Find where the given text appears and provide that cell's center as [x, y] coordinate. 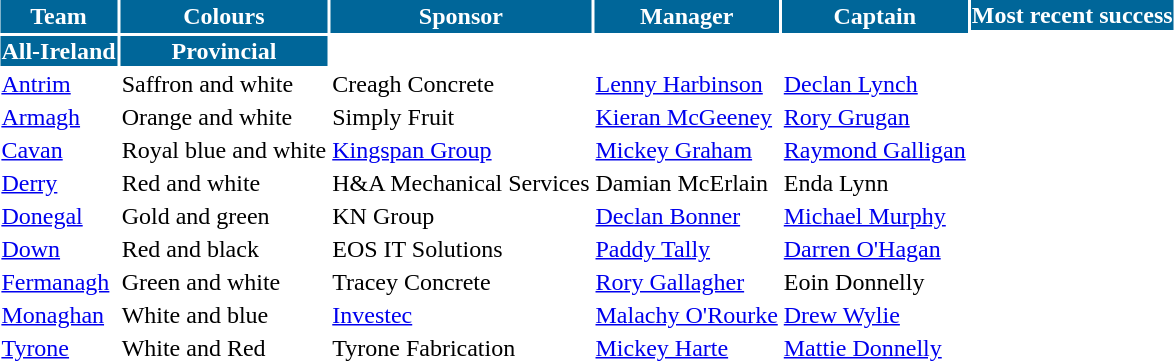
Darren O'Hagan [874, 249]
Simply Fruit [461, 117]
Eoin Donnelly [874, 282]
Donegal [58, 216]
Derry [58, 183]
Armagh [58, 117]
Declan Bonner [686, 216]
Mickey Graham [686, 150]
Raymond Galligan [874, 150]
Damian McErlain [686, 183]
Red and black [224, 249]
Orange and white [224, 117]
Manager [686, 16]
Malachy O'Rourke [686, 315]
Kieran McGeeney [686, 117]
Sponsor [461, 16]
Monaghan [58, 315]
KN Group [461, 216]
Enda Lynn [874, 183]
Provincial [224, 51]
Declan Lynch [874, 84]
Royal blue and white [224, 150]
Down [58, 249]
Team [58, 16]
Red and white [224, 183]
Drew Wylie [874, 315]
Rory Grugan [874, 117]
Tracey Concrete [461, 282]
Colours [224, 16]
Rory Gallagher [686, 282]
Antrim [58, 84]
EOS IT Solutions [461, 249]
White and blue [224, 315]
Kingspan Group [461, 150]
Lenny Harbinson [686, 84]
Gold and green [224, 216]
Investec [461, 315]
Most recent success [1072, 15]
Captain [874, 16]
Creagh Concrete [461, 84]
Paddy Tally [686, 249]
Cavan [58, 150]
Green and white [224, 282]
All-Ireland [58, 51]
Michael Murphy [874, 216]
Fermanagh [58, 282]
H&A Mechanical Services [461, 183]
Saffron and white [224, 84]
